Find where the given text appears and provide that cell's center as (x, y) coordinate. 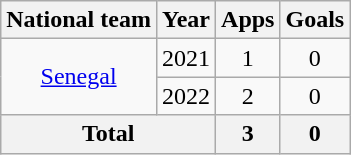
2022 (186, 96)
Senegal (79, 77)
3 (248, 134)
Total (108, 134)
2 (248, 96)
Apps (248, 20)
Goals (315, 20)
2021 (186, 58)
1 (248, 58)
National team (79, 20)
Year (186, 20)
